Output the [x, y] coordinate of the center of the cell containing the given text.  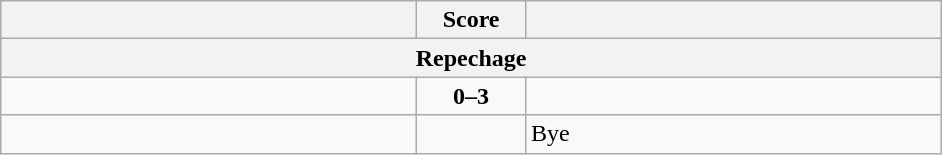
Bye [733, 134]
0–3 [472, 96]
Repechage [472, 58]
Score [472, 20]
